From the cell containing the given text, extract its center point as [x, y] coordinate. 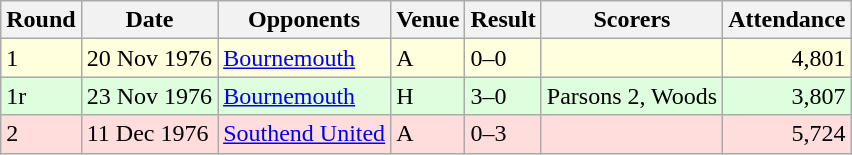
20 Nov 1976 [149, 58]
5,724 [787, 134]
3,807 [787, 96]
3–0 [503, 96]
1r [41, 96]
4,801 [787, 58]
Result [503, 20]
Southend United [304, 134]
Scorers [632, 20]
11 Dec 1976 [149, 134]
23 Nov 1976 [149, 96]
2 [41, 134]
Parsons 2, Woods [632, 96]
Venue [428, 20]
H [428, 96]
Round [41, 20]
Attendance [787, 20]
Opponents [304, 20]
0–3 [503, 134]
Date [149, 20]
0–0 [503, 58]
1 [41, 58]
